Return the (x, y) coordinate for the center point of the cell that contains the specified text.  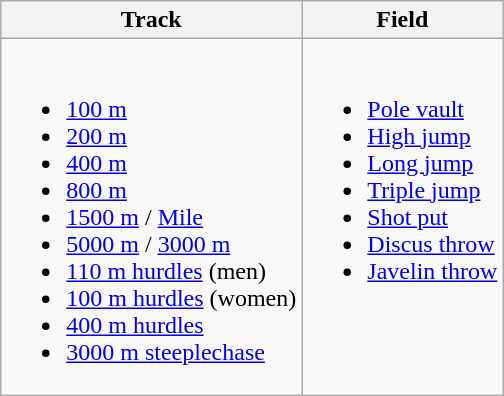
Field (402, 20)
Pole vaultHigh jumpLong jumpTriple jumpShot putDiscus throwJavelin throw (402, 217)
100 m200 m400 m800 m1500 m / Mile5000 m / 3000 m110 m hurdles (men)100 m hurdles (women)400 m hurdles3000 m steeplechase (152, 217)
Track (152, 20)
